Return the (x, y) coordinate for the center point of the cell that contains the specified text.  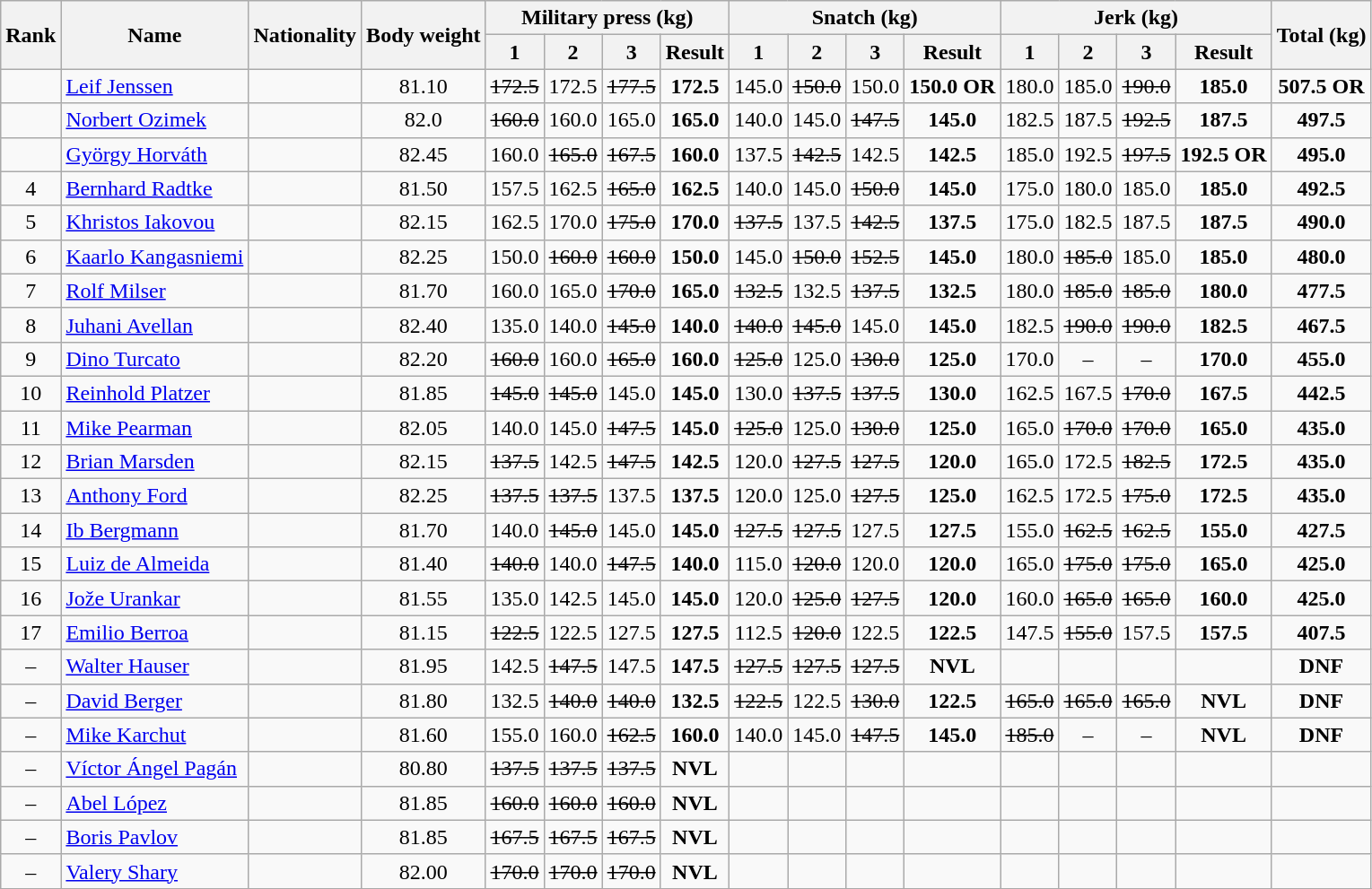
82.05 (424, 428)
Mike Pearman (154, 428)
11 (31, 428)
10 (31, 393)
467.5 (1321, 325)
16 (31, 598)
497.5 (1321, 120)
112.5 (759, 632)
Abel López (154, 803)
Walter Hauser (154, 667)
Reinhold Platzer (154, 393)
192.5 OR (1224, 154)
Víctor Ángel Pagán (154, 769)
9 (31, 359)
81.15 (424, 632)
197.5 (1147, 154)
Norbert Ozimek (154, 120)
82.40 (424, 325)
81.55 (424, 598)
Brian Marsden (154, 462)
David Berger (154, 701)
81.10 (424, 86)
4 (31, 188)
81.40 (424, 564)
81.95 (424, 667)
Leif Jenssen (154, 86)
György Horváth (154, 154)
Mike Karchut (154, 735)
Ib Bergmann (154, 530)
115.0 (759, 564)
490.0 (1321, 222)
Rolf Milser (154, 291)
Khristos Iakovou (154, 222)
8 (31, 325)
17 (31, 632)
81.80 (424, 701)
81.60 (424, 735)
Rank (31, 35)
177.5 (632, 86)
5 (31, 222)
6 (31, 257)
Body weight (424, 35)
82.45 (424, 154)
480.0 (1321, 257)
15 (31, 564)
Kaarlo Kangasniemi (154, 257)
Anthony Ford (154, 496)
Juhani Avellan (154, 325)
7 (31, 291)
150.0 OR (953, 86)
82.00 (424, 871)
407.5 (1321, 632)
477.5 (1321, 291)
82.20 (424, 359)
Bernhard Radtke (154, 188)
495.0 (1321, 154)
12 (31, 462)
455.0 (1321, 359)
Nationality (305, 35)
Total (kg) (1321, 35)
Snatch (kg) (865, 18)
14 (31, 530)
Luiz de Almeida (154, 564)
507.5 OR (1321, 86)
Boris Pavlov (154, 837)
492.5 (1321, 188)
427.5 (1321, 530)
442.5 (1321, 393)
152.5 (876, 257)
Jerk (kg) (1136, 18)
Dino Turcato (154, 359)
80.80 (424, 769)
13 (31, 496)
81.50 (424, 188)
Military press (kg) (607, 18)
82.0 (424, 120)
Name (154, 35)
Valery Shary (154, 871)
Jože Urankar (154, 598)
Emilio Berroa (154, 632)
